For the text-containing cell, return its midpoint in [x, y] coordinate format. 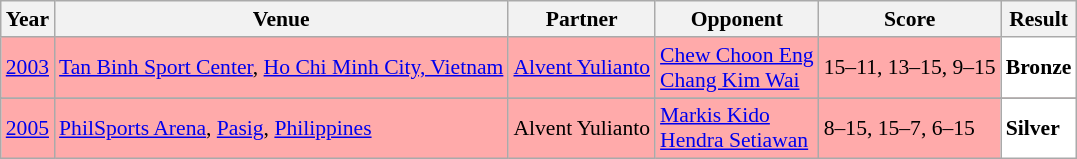
Chew Choon Eng Chang Kim Wai [737, 68]
15–11, 13–15, 9–15 [910, 68]
Year [28, 19]
8–15, 15–7, 6–15 [910, 128]
Venue [281, 19]
Partner [582, 19]
Bronze [1039, 68]
Score [910, 19]
Markis Kido Hendra Setiawan [737, 128]
PhilSports Arena, Pasig, Philippines [281, 128]
Opponent [737, 19]
2005 [28, 128]
2003 [28, 68]
Silver [1039, 128]
Result [1039, 19]
Tan Binh Sport Center, Ho Chi Minh City, Vietnam [281, 68]
